Return the (x, y) coordinate for the center point of the cell that contains the specified text.  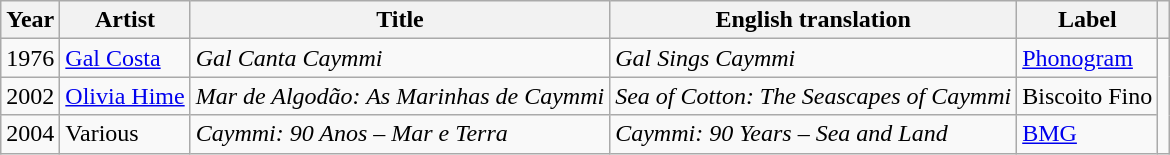
Mar de Algodão: As Marinhas de Caymmi (400, 96)
English translation (814, 20)
Biscoito Fino (1088, 96)
Various (125, 134)
Gal Costa (125, 58)
Sea of Cotton: The Seascapes of Caymmi (814, 96)
Gal Canta Caymmi (400, 58)
Year (30, 20)
2004 (30, 134)
2002 (30, 96)
1976 (30, 58)
Caymmi: 90 Anos – Mar e Terra (400, 134)
Title (400, 20)
Label (1088, 20)
Caymmi: 90 Years – Sea and Land (814, 134)
Olivia Hime (125, 96)
BMG (1088, 134)
Artist (125, 20)
Phonogram (1088, 58)
Gal Sings Caymmi (814, 58)
